Capture the cell that displays the provided text and extract its [x, y] central coordinate. 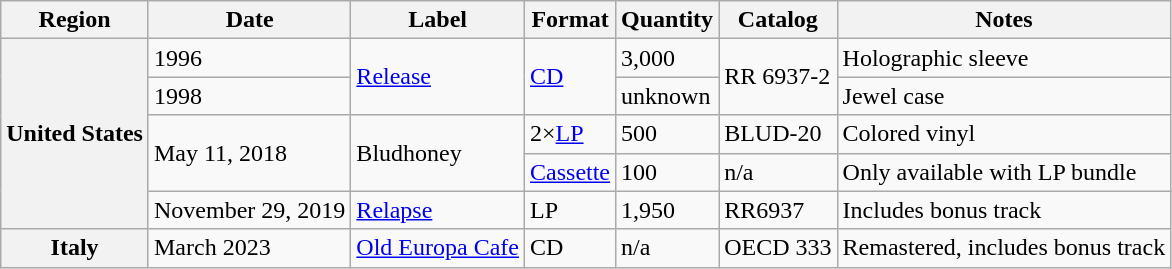
Relapse [438, 210]
Only available with LP bundle [1004, 172]
Holographic sleeve [1004, 58]
500 [668, 134]
May 11, 2018 [249, 153]
Release [438, 77]
March 2023 [249, 248]
3,000 [668, 58]
RR6937 [778, 210]
Format [570, 20]
Date [249, 20]
2×LP [570, 134]
1998 [249, 96]
Jewel case [1004, 96]
Italy [75, 248]
November 29, 2019 [249, 210]
Label [438, 20]
Old Europa Cafe [438, 248]
LP [570, 210]
Includes bonus track [1004, 210]
Colored vinyl [1004, 134]
100 [668, 172]
United States [75, 134]
1,950 [668, 210]
RR 6937-2 [778, 77]
Bludhoney [438, 153]
Region [75, 20]
Quantity [668, 20]
Catalog [778, 20]
OECD 333 [778, 248]
Notes [1004, 20]
BLUD-20 [778, 134]
Remastered, includes bonus track [1004, 248]
unknown [668, 96]
Cassette [570, 172]
1996 [249, 58]
